Find where the given text appears and provide that cell's center as (x, y) coordinate. 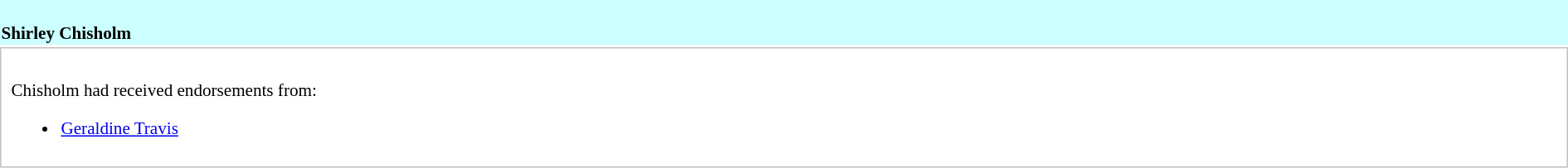
Shirley Chisholm (784, 22)
Chisholm had received endorsements from:Geraldine Travis (784, 108)
